Return the [x, y] coordinate for the center point of the cell that contains the specified text.  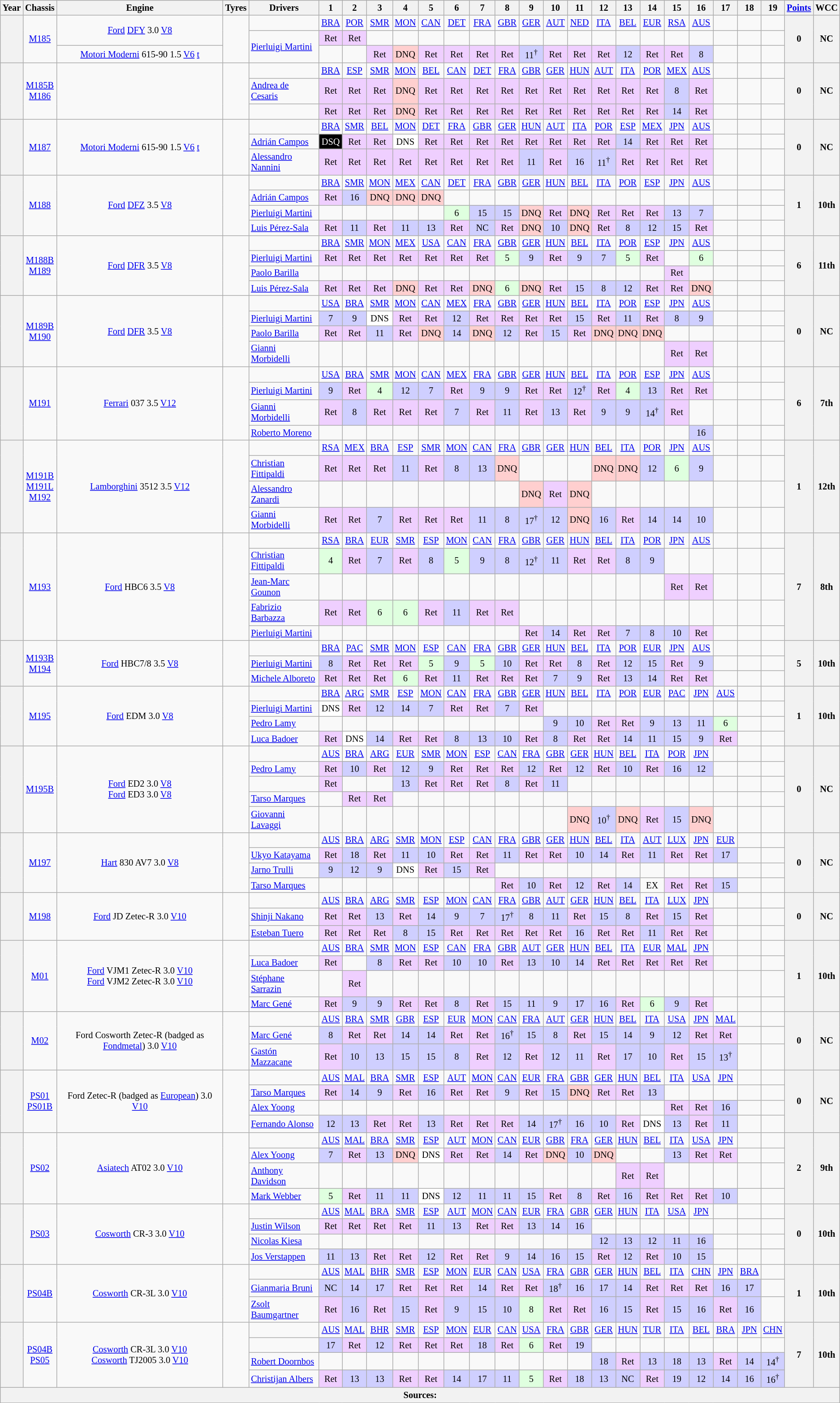
M195B [39, 789]
Cosworth CR-3L 3.0 V10 [140, 1293]
18† [556, 1287]
13† [726, 1057]
Andrea de Cesaris [284, 91]
Esteban Tuero [284, 933]
Ford Cosworth Zetec-R (badged as Fondmetal) 3.0 V10 [140, 1040]
EX [652, 885]
9th [827, 1168]
7th [827, 403]
Alessandro Nannini [284, 162]
Ford EDM 3.0 V8 [140, 716]
Ford Zetec-R (badged as European) 3.0 V10 [140, 1101]
Jos Verstappen [284, 1256]
Anthony Davidson [284, 1176]
Engine [140, 8]
Ford JD Zetec-R 3.0 V10 [140, 916]
TUR [652, 1330]
Ford DFZ 3.5 V8 [140, 205]
DSQ [331, 142]
M188 [39, 205]
Ford HBC7/8 3.5 V8 [140, 663]
10† [604, 819]
M198 [39, 916]
M191 [39, 403]
Cosworth CR-3L 3.0 V10Cosworth TJ2005 3.0 V10 [140, 1355]
PS04BPS05 [39, 1355]
NED [580, 23]
Ukyo Katayama [284, 855]
Ford ED2 3.0 V8Ford ED3 3.0 V8 [140, 789]
Ford DFY 3.0 V8 [140, 30]
M188BM189 [39, 265]
M01 [39, 976]
Stéphane Sarrazin [284, 983]
M193 [39, 587]
M189BM190 [39, 331]
Ford HBC6 3.5 V8 [140, 587]
8th [827, 587]
Gastón Mazzacane [284, 1057]
Michele Alboreto [284, 678]
M197 [39, 862]
M187 [39, 147]
WCC [827, 8]
Giovanni Lavaggi [284, 819]
Ford VJM1 Zetec-R 3.0 V10Ford VJM2 Zetec-R 3.0 V10 [140, 976]
Jarno Trulli [284, 870]
Fernando Alonso [284, 1124]
Zsolt Baumgartner [284, 1309]
Asiatech AT02 3.0 V10 [140, 1168]
Mark Webber [284, 1196]
Chassis [39, 8]
Roberto Moreno [284, 433]
Cosworth CR-3 3.0 V10 [140, 1234]
Sources: [420, 1395]
Jean-Marc Gounon [284, 587]
Drivers [284, 8]
M02 [39, 1040]
M185BM186 [39, 91]
Ferrari 037 3.5 V12 [140, 403]
Gianmaria Bruni [284, 1287]
Tyres [236, 8]
Robert Doornbos [284, 1361]
Justin Wilson [284, 1226]
M193BM194 [39, 663]
PS02 [39, 1168]
Hart 830 AV7 3.0 V8 [140, 862]
PS04B [39, 1293]
PS01PS01B [39, 1101]
12th [827, 487]
PS03 [39, 1234]
Fabrizio Barbazza [284, 613]
3 [380, 8]
11th [827, 265]
Points [799, 8]
Lamborghini 3512 3.5 V12 [140, 487]
Christijan Albers [284, 1379]
Alessandro Zanardi [284, 494]
Shinji Nakano [284, 916]
M195 [39, 716]
Nicolas Kiesa [284, 1241]
M191BM191LM192 [39, 487]
M185 [39, 39]
Year [12, 8]
